Scan for the cell matching the given text and deliver its (x, y) coordinate at center. 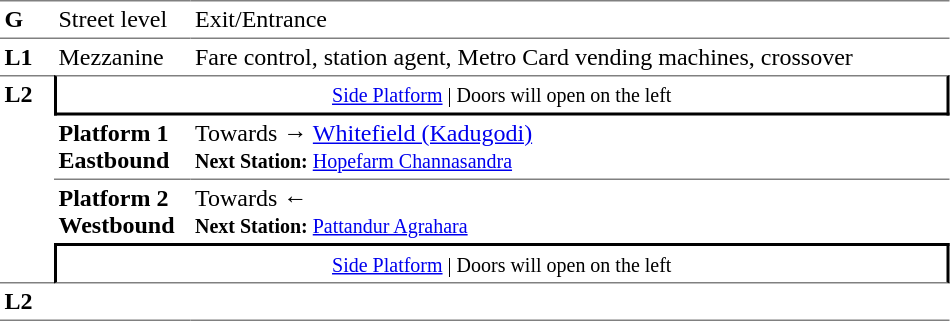
L2 (27, 179)
Mezzanine (122, 57)
Towards → Whitefield (Kadugodi)Next Station: Hopefarm Channasandra (570, 148)
Towards ← Next Station: Pattandur Agrahara (570, 212)
Street level (122, 20)
Exit/Entrance (570, 20)
G (27, 20)
Fare control, station agent, Metro Card vending machines, crossover (570, 57)
Platform 1Eastbound (122, 148)
L1 (27, 57)
Platform 2 Westbound (122, 212)
